Return the (x, y) coordinate for the center point of the cell that contains the specified text.  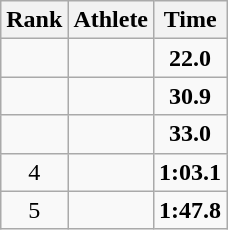
1:47.8 (190, 210)
33.0 (190, 134)
4 (34, 172)
5 (34, 210)
Rank (34, 20)
22.0 (190, 58)
Time (190, 20)
Athlete (111, 20)
1:03.1 (190, 172)
30.9 (190, 96)
